From the cell containing the given text, extract its center point as [X, Y] coordinate. 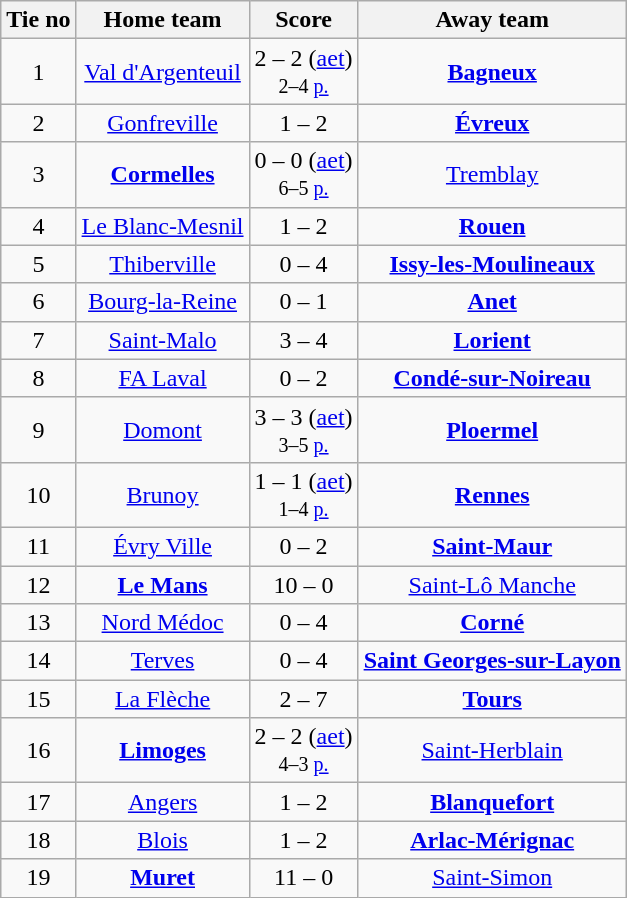
1 – 1 (aet)1–4 p. [304, 494]
Le Blanc-Mesnil [162, 226]
Home team [162, 20]
2 – 2 (aet)2–4 p. [304, 72]
La Flèche [162, 699]
Bourg-la-Reine [162, 302]
Saint-Lô Manche [492, 585]
13 [38, 623]
16 [38, 750]
Saint Georges-sur-Layon [492, 661]
1 [38, 72]
Brunoy [162, 494]
Terves [162, 661]
Saint-Herblain [492, 750]
Blois [162, 840]
3 [38, 174]
6 [38, 302]
Thiberville [162, 264]
5 [38, 264]
Évry Ville [162, 546]
15 [38, 699]
Cormelles [162, 174]
FA Laval [162, 378]
Away team [492, 20]
Le Mans [162, 585]
Rouen [492, 226]
Arlac-Mérignac [492, 840]
Lorient [492, 340]
Gonfreville [162, 123]
Anet [492, 302]
2 [38, 123]
Score [304, 20]
11 [38, 546]
0 – 0 (aet)6–5 p. [304, 174]
Muret [162, 878]
Évreux [492, 123]
19 [38, 878]
Tie no [38, 20]
Angers [162, 802]
Rennes [492, 494]
Tours [492, 699]
11 – 0 [304, 878]
10 [38, 494]
Blanquefort [492, 802]
Domont [162, 430]
0 – 1 [304, 302]
Bagneux [492, 72]
2 – 2 (aet)4–3 p. [304, 750]
14 [38, 661]
Ploermel [492, 430]
Issy-les-Moulineaux [492, 264]
12 [38, 585]
Tremblay [492, 174]
3 – 4 [304, 340]
9 [38, 430]
Limoges [162, 750]
Condé-sur-Noireau [492, 378]
Corné [492, 623]
7 [38, 340]
8 [38, 378]
3 – 3 (aet)3–5 p. [304, 430]
10 – 0 [304, 585]
Val d'Argenteuil [162, 72]
4 [38, 226]
18 [38, 840]
Saint-Simon [492, 878]
2 – 7 [304, 699]
17 [38, 802]
Saint-Maur [492, 546]
Nord Médoc [162, 623]
Saint-Malo [162, 340]
